Scan for the cell matching the given text and deliver its [X, Y] coordinate at center. 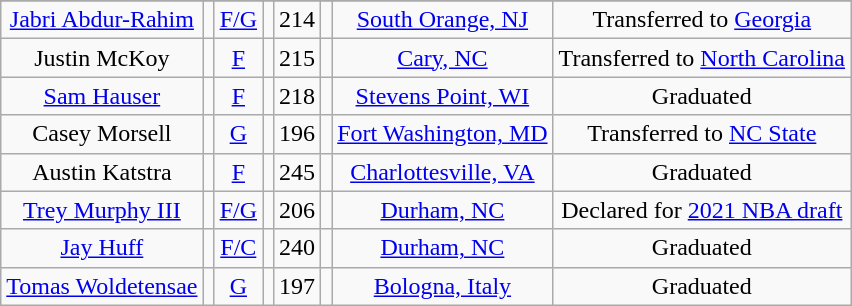
245 [298, 172]
206 [298, 210]
Jay Huff [102, 248]
South Orange, NJ [442, 20]
240 [298, 248]
214 [298, 20]
Casey Morsell [102, 134]
Tomas Woldetensae [102, 286]
Declared for 2021 NBA draft [702, 210]
Justin McKoy [102, 58]
Trey Murphy III [102, 210]
Transferred to Georgia [702, 20]
F/C [238, 248]
Jabri Abdur-Rahim [102, 20]
Bologna, Italy [442, 286]
215 [298, 58]
Charlottesville, VA [442, 172]
196 [298, 134]
218 [298, 96]
Austin Katstra [102, 172]
Transferred to North Carolina [702, 58]
Stevens Point, WI [442, 96]
197 [298, 286]
Cary, NC [442, 58]
Transferred to NC State [702, 134]
Fort Washington, MD [442, 134]
Sam Hauser [102, 96]
